Locate the cell with the specified text and output its (x, y) center coordinate. 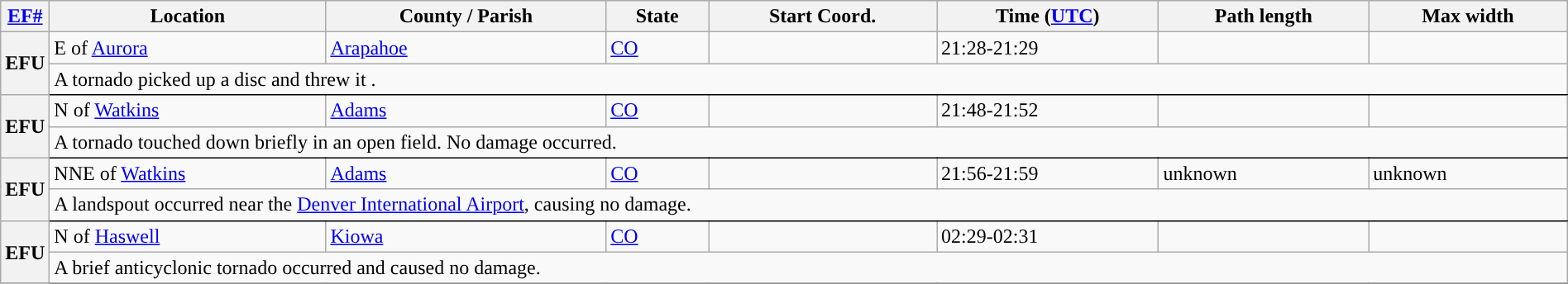
21:28-21:29 (1048, 48)
N of Haswell (188, 236)
Arapahoe (466, 48)
02:29-02:31 (1048, 236)
N of Watkins (188, 111)
Max width (1469, 17)
State (657, 17)
County / Parish (466, 17)
21:48-21:52 (1048, 111)
E of Aurora (188, 48)
NNE of Watkins (188, 173)
A tornado touched down briefly in an open field. No damage occurred. (809, 142)
A tornado picked up a disc and threw it . (809, 79)
Kiowa (466, 236)
Time (UTC) (1048, 17)
21:56-21:59 (1048, 173)
Start Coord. (823, 17)
A landspout occurred near the Denver International Airport, causing no damage. (809, 205)
Location (188, 17)
EF# (25, 17)
Path length (1264, 17)
A brief anticyclonic tornado occurred and caused no damage. (809, 267)
